Return [X, Y] of the center of cell containing provided text 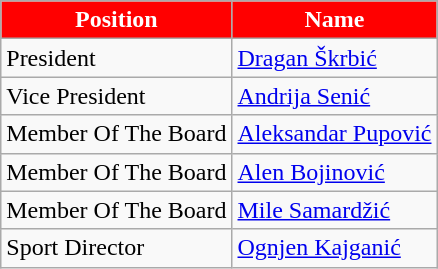
Position [116, 20]
Ognjen Kajganić [334, 248]
Aleksandar Pupović [334, 134]
Andrija Senić [334, 96]
Sport Director [116, 248]
Dragan Škrbić [334, 58]
President [116, 58]
Alen Bojinović [334, 172]
Vice President [116, 96]
Mile Samardžić [334, 210]
Name [334, 20]
